Scan for the cell matching the given text and deliver its (X, Y) coordinate at center. 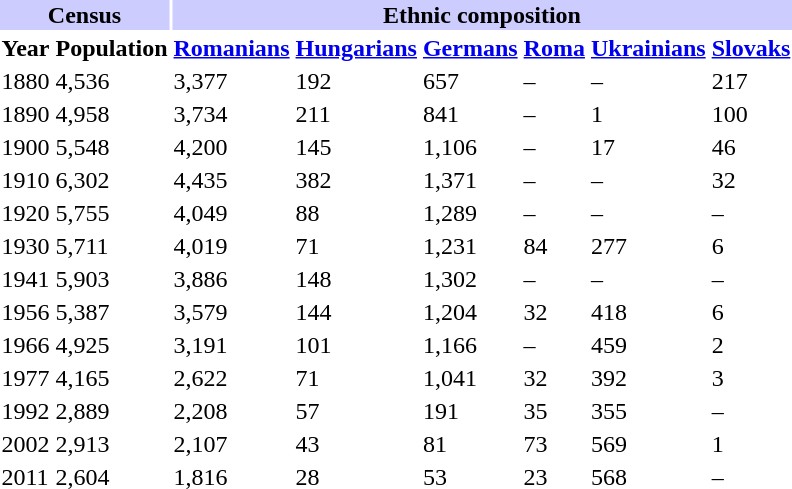
5,903 (112, 279)
1,231 (470, 246)
3,886 (232, 279)
35 (554, 411)
191 (470, 411)
148 (356, 279)
2,208 (232, 411)
1,371 (470, 180)
Romanians (232, 48)
Census (84, 15)
1890 (26, 114)
101 (356, 345)
2 (751, 345)
88 (356, 213)
1910 (26, 180)
Hungarians (356, 48)
84 (554, 246)
Ethnic composition (482, 15)
5,548 (112, 147)
1,289 (470, 213)
1,204 (470, 312)
46 (751, 147)
17 (648, 147)
3,191 (232, 345)
277 (648, 246)
1,166 (470, 345)
1941 (26, 279)
1900 (26, 147)
100 (751, 114)
Year (26, 48)
211 (356, 114)
657 (470, 81)
2002 (26, 444)
192 (356, 81)
1966 (26, 345)
459 (648, 345)
3 (751, 378)
1,106 (470, 147)
3,734 (232, 114)
4,049 (232, 213)
3,579 (232, 312)
6,302 (112, 180)
217 (751, 81)
392 (648, 378)
Ukrainians (648, 48)
1956 (26, 312)
418 (648, 312)
4,200 (232, 147)
145 (356, 147)
5,387 (112, 312)
73 (554, 444)
841 (470, 114)
3,377 (232, 81)
1977 (26, 378)
4,536 (112, 81)
Germans (470, 48)
4,958 (112, 114)
382 (356, 180)
1992 (26, 411)
2,107 (232, 444)
144 (356, 312)
Slovaks (751, 48)
2,622 (232, 378)
5,711 (112, 246)
1930 (26, 246)
4,925 (112, 345)
57 (356, 411)
2,889 (112, 411)
1920 (26, 213)
4,165 (112, 378)
Roma (554, 48)
4,435 (232, 180)
569 (648, 444)
Population (112, 48)
2,913 (112, 444)
1,302 (470, 279)
355 (648, 411)
1,041 (470, 378)
81 (470, 444)
43 (356, 444)
5,755 (112, 213)
4,019 (232, 246)
1880 (26, 81)
